Provide the [X, Y] coordinate of the cell's center where the given text is located.  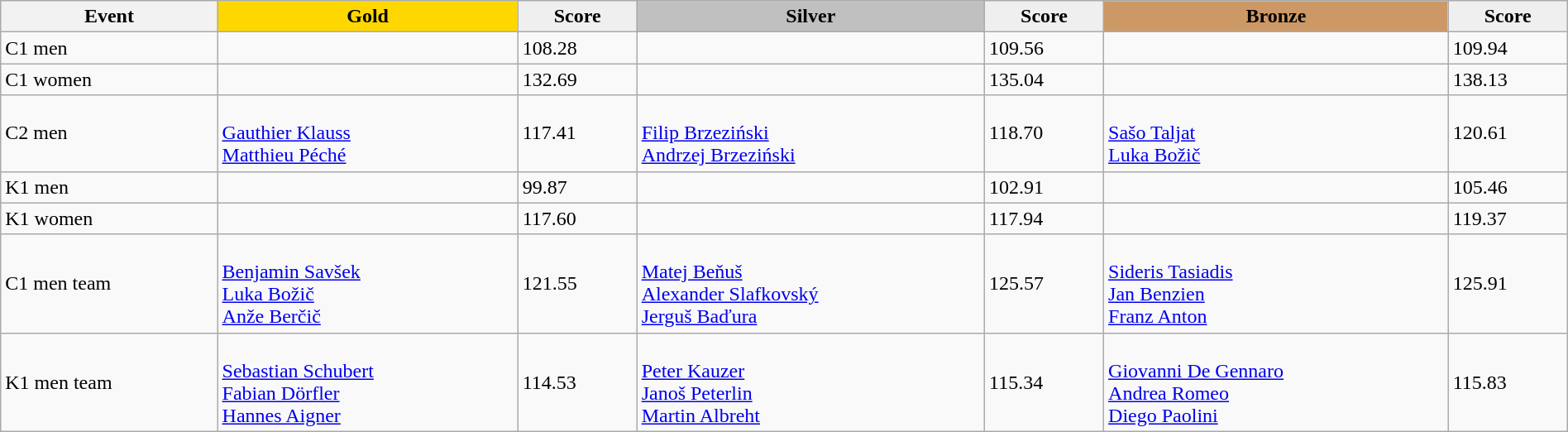
115.34 [1045, 382]
C1 women [109, 79]
114.53 [577, 382]
125.57 [1045, 283]
Gauthier KlaussMatthieu Péché [367, 133]
105.46 [1508, 187]
Sideris TasiadisJan BenzienFranz Anton [1277, 283]
109.56 [1045, 48]
99.87 [577, 187]
117.41 [577, 133]
108.28 [577, 48]
Bronze [1277, 17]
C1 men [109, 48]
120.61 [1508, 133]
Event [109, 17]
138.13 [1508, 79]
Sebastian SchubertFabian DörflerHannes Aigner [367, 382]
109.94 [1508, 48]
135.04 [1045, 79]
117.94 [1045, 218]
132.69 [577, 79]
Matej BeňušAlexander SlafkovskýJerguš Baďura [810, 283]
102.91 [1045, 187]
C1 men team [109, 283]
K1 men [109, 187]
121.55 [577, 283]
Giovanni De GennaroAndrea RomeoDiego Paolini [1277, 382]
C2 men [109, 133]
118.70 [1045, 133]
125.91 [1508, 283]
Gold [367, 17]
Sašo TaljatLuka Božič [1277, 133]
115.83 [1508, 382]
K1 women [109, 218]
119.37 [1508, 218]
117.60 [577, 218]
Benjamin SavšekLuka BožičAnže Berčič [367, 283]
Peter KauzerJanoš PeterlinMartin Albreht [810, 382]
K1 men team [109, 382]
Silver [810, 17]
Filip BrzezińskiAndrzej Brzeziński [810, 133]
